Pinpoint the cell where the given text exists, returning its (x, y) midpoint coordinate. 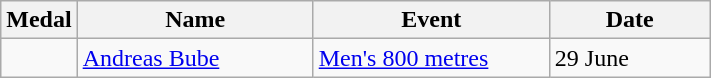
29 June (630, 58)
Men's 800 metres (431, 58)
Andreas Bube (195, 58)
Date (630, 20)
Name (195, 20)
Event (431, 20)
Medal (39, 20)
